For the text-containing cell, return its midpoint in (X, Y) coordinate format. 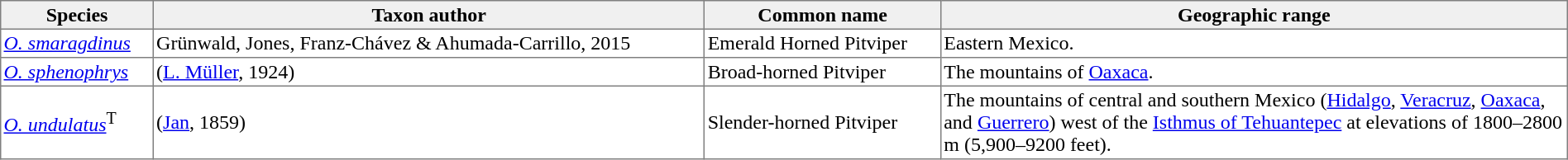
Geographic range (1254, 15)
Broad-horned Pitviper (823, 72)
(L. Müller, 1924) (428, 72)
Slender-horned Pitviper (823, 122)
Emerald Horned Pitviper (823, 43)
O. sphenophrys (78, 72)
The mountains of Oaxaca. (1254, 72)
Species (78, 15)
Taxon author (428, 15)
O. undulatusT (78, 122)
O. smaragdinus (78, 43)
Grünwald, Jones, Franz-Chávez & Ahumada-Carrillo, 2015 (428, 43)
Common name (823, 15)
Eastern Mexico. (1254, 43)
(Jan, 1859) (428, 122)
